Determine the [x, y] coordinate at the center of the cell enclosing the given text.  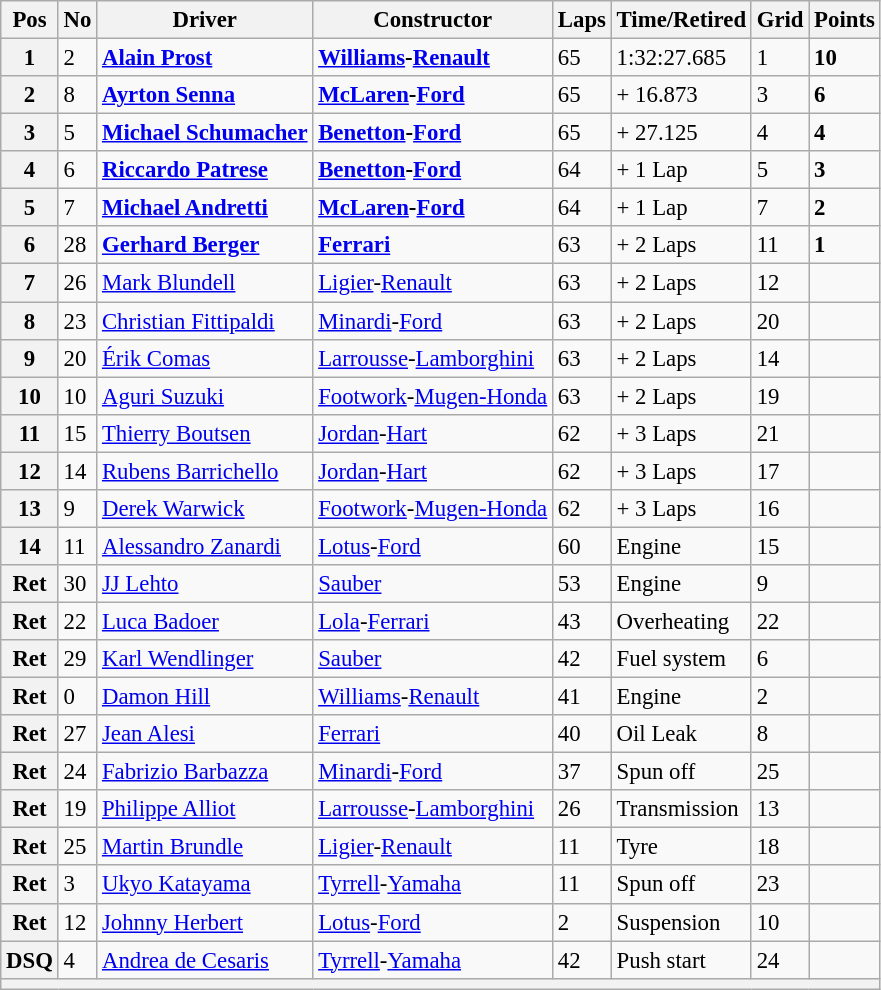
41 [582, 697]
60 [582, 546]
18 [780, 847]
Damon Hill [205, 697]
DSQ [30, 960]
40 [582, 734]
Ukyo Katayama [205, 885]
Riccardo Patrese [205, 170]
Oil Leak [681, 734]
+ 27.125 [681, 133]
0 [77, 697]
Transmission [681, 809]
1:32:27.685 [681, 58]
Driver [205, 20]
Luca Badoer [205, 621]
Pos [30, 20]
37 [582, 772]
JJ Lehto [205, 584]
Jean Alesi [205, 734]
Martin Brundle [205, 847]
Mark Blundell [205, 283]
Grid [780, 20]
Overheating [681, 621]
Philippe Alliot [205, 809]
Fuel system [681, 659]
Laps [582, 20]
Constructor [433, 20]
Michael Andretti [205, 208]
Derek Warwick [205, 509]
Aguri Suzuki [205, 396]
Andrea de Cesaris [205, 960]
21 [780, 433]
Christian Fittipaldi [205, 321]
Johnny Herbert [205, 922]
Thierry Boutsen [205, 433]
Time/Retired [681, 20]
Push start [681, 960]
Michael Schumacher [205, 133]
Tyre [681, 847]
Érik Comas [205, 358]
29 [77, 659]
Ayrton Senna [205, 95]
28 [77, 245]
Points [844, 20]
Fabrizio Barbazza [205, 772]
No [77, 20]
Alessandro Zanardi [205, 546]
17 [780, 471]
30 [77, 584]
43 [582, 621]
Alain Prost [205, 58]
Karl Wendlinger [205, 659]
+ 16.873 [681, 95]
27 [77, 734]
16 [780, 509]
Rubens Barrichello [205, 471]
Lola-Ferrari [433, 621]
Gerhard Berger [205, 245]
Suspension [681, 922]
53 [582, 584]
